Scan for the cell matching the given text and deliver its [x, y] coordinate at center. 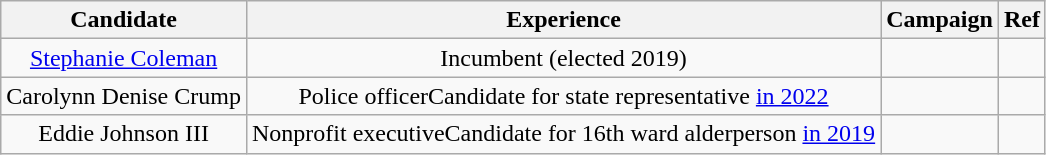
Incumbent (elected 2019) [563, 58]
Eddie Johnson III [124, 134]
Campaign [940, 20]
Candidate [124, 20]
Carolynn Denise Crump [124, 96]
Police officerCandidate for state representative in 2022 [563, 96]
Ref [1022, 20]
Experience [563, 20]
Nonprofit executiveCandidate for 16th ward alderperson in 2019 [563, 134]
Stephanie Coleman [124, 58]
